Return (X, Y) of the center of cell containing provided text 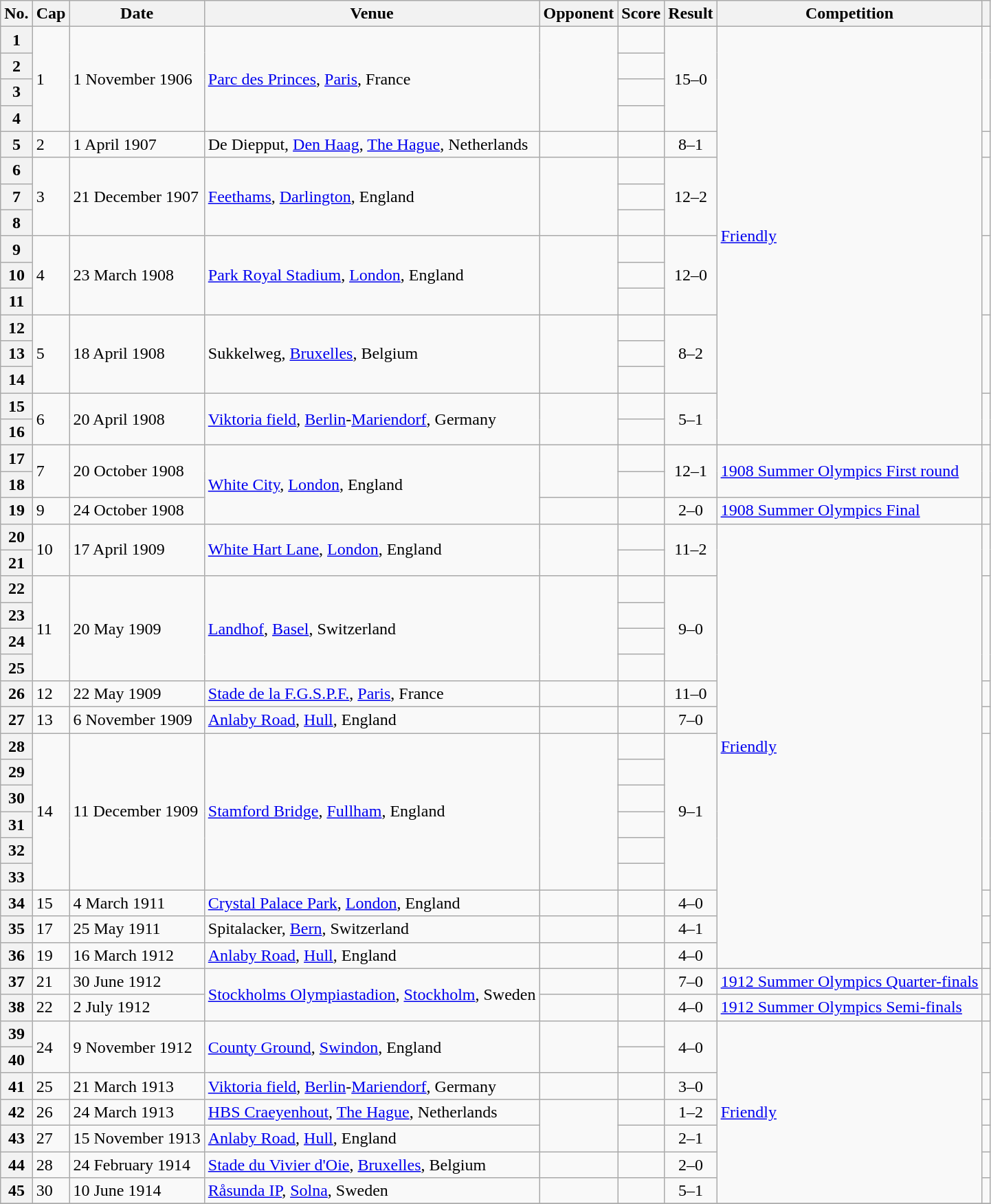
Landhof, Basel, Switzerland (372, 628)
15–0 (691, 79)
Opponent (579, 14)
29 (16, 772)
Sukkelweg, Bruxelles, Belgium (372, 354)
10 June 1914 (137, 1191)
23 (16, 615)
De Diepput, Den Haag, The Hague, Netherlands (372, 144)
16 March 1912 (137, 955)
39 (16, 1034)
8 (16, 223)
36 (16, 955)
24 October 1908 (137, 511)
County Ground, Swindon, England (372, 1047)
21 December 1907 (137, 197)
12–2 (691, 197)
9–1 (691, 811)
32 (16, 851)
38 (16, 1007)
9 November 1912 (137, 1047)
20 April 1908 (137, 419)
Score (641, 14)
Date (137, 14)
45 (16, 1191)
HBS Craeyenhout, The Hague, Netherlands (372, 1112)
Venue (372, 14)
11 December 1909 (137, 811)
Park Royal Stadium, London, England (372, 275)
12–0 (691, 275)
Stockholms Olympiastadion, Stockholm, Sweden (372, 994)
9–0 (691, 628)
Parc des Princes, Paris, France (372, 79)
42 (16, 1112)
11–2 (691, 550)
24 February 1914 (137, 1165)
1912 Summer Olympics Semi-finals (849, 1007)
20 (16, 537)
40 (16, 1060)
16 (16, 432)
8–2 (691, 354)
20 May 1909 (137, 628)
21 March 1913 (137, 1086)
Competition (849, 14)
Cap (51, 14)
Result (691, 14)
30 June 1912 (137, 981)
37 (16, 981)
4–1 (691, 929)
White City, London, England (372, 484)
4 March 1911 (137, 903)
31 (16, 825)
15 November 1913 (137, 1138)
Råsunda IP, Solna, Sweden (372, 1191)
1912 Summer Olympics Quarter-finals (849, 981)
25 May 1911 (137, 929)
White Hart Lane, London, England (372, 550)
Stamford Bridge, Fullham, England (372, 811)
No. (16, 14)
17 April 1909 (137, 550)
Feethams, Darlington, England (372, 197)
44 (16, 1165)
12–1 (691, 471)
1908 Summer Olympics Final (849, 511)
11–0 (691, 693)
1 April 1907 (137, 144)
2–1 (691, 1138)
24 March 1913 (137, 1112)
Spitalacker, Bern, Switzerland (372, 929)
35 (16, 929)
23 March 1908 (137, 275)
20 October 1908 (137, 471)
2 July 1912 (137, 1007)
33 (16, 877)
34 (16, 903)
Crystal Palace Park, London, England (372, 903)
3–0 (691, 1086)
6 November 1909 (137, 720)
1908 Summer Olympics First round (849, 471)
Stade du Vivier d'Oie, Bruxelles, Belgium (372, 1165)
1 November 1906 (137, 79)
43 (16, 1138)
8–1 (691, 144)
1–2 (691, 1112)
22 May 1909 (137, 693)
41 (16, 1086)
18 (16, 484)
18 April 1908 (137, 354)
Stade de la F.G.S.P.F., Paris, France (372, 693)
